Identify which cell holds the provided text, then report its [x, y] central coordinate. 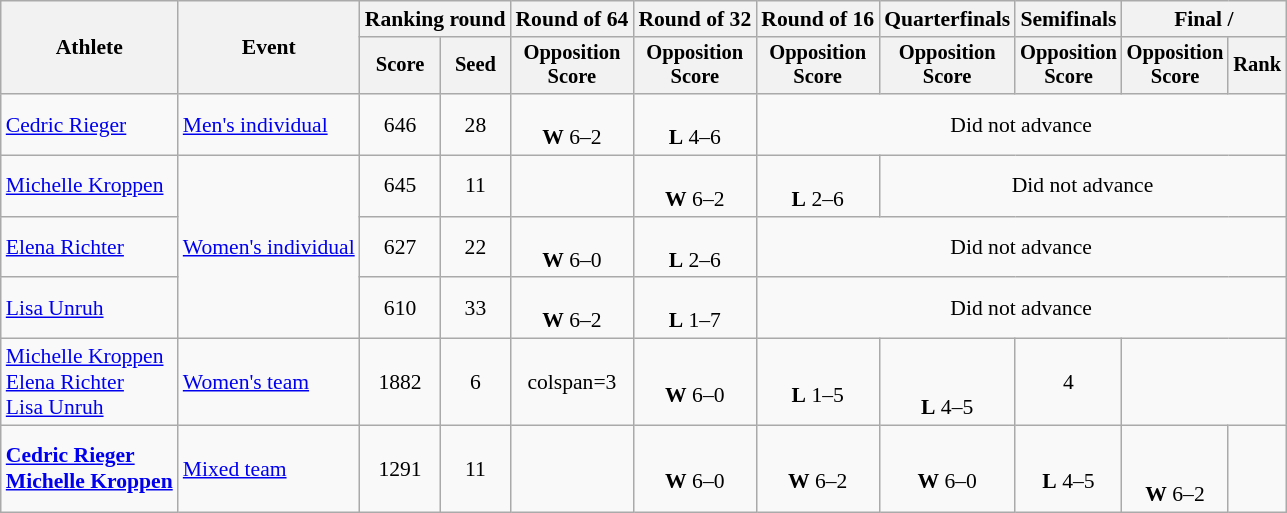
Quarterfinals [947, 19]
Score [400, 66]
22 [475, 248]
Ranking round [436, 19]
627 [400, 248]
Cedric RiegerMichelle Kroppen [90, 470]
Men's individual [269, 124]
L 1–7 [694, 308]
Round of 16 [818, 19]
Elena Richter [90, 248]
Women's team [269, 382]
646 [400, 124]
1291 [400, 470]
4 [1068, 382]
33 [475, 308]
6 [475, 382]
Seed [475, 66]
L 1–5 [818, 382]
Cedric Rieger [90, 124]
Athlete [90, 48]
Round of 32 [694, 19]
Final / [1204, 19]
28 [475, 124]
colspan=3 [572, 382]
Rank [1257, 66]
610 [400, 308]
Women's individual [269, 248]
L 4–6 [694, 124]
Michelle Kroppen [90, 186]
Event [269, 48]
Lisa Unruh [90, 308]
Semifinals [1068, 19]
Mixed team [269, 470]
Round of 64 [572, 19]
1882 [400, 382]
Michelle KroppenElena RichterLisa Unruh [90, 382]
645 [400, 186]
